Locate the cell with the specified text and output its [x, y] center coordinate. 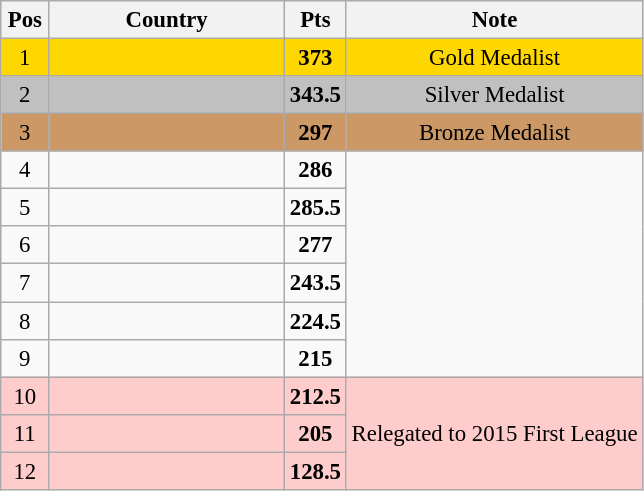
Country [167, 20]
3 [25, 133]
343.5 [315, 95]
6 [25, 245]
7 [25, 283]
4 [25, 170]
Pos [25, 20]
224.5 [315, 321]
Bronze Medalist [494, 133]
11 [25, 433]
Gold Medalist [494, 58]
373 [315, 58]
12 [25, 471]
205 [315, 433]
297 [315, 133]
9 [25, 358]
Silver Medalist [494, 95]
243.5 [315, 283]
8 [25, 321]
212.5 [315, 396]
128.5 [315, 471]
1 [25, 58]
Relegated to 2015 First League [494, 434]
285.5 [315, 208]
10 [25, 396]
215 [315, 358]
Pts [315, 20]
2 [25, 95]
286 [315, 170]
Note [494, 20]
277 [315, 245]
5 [25, 208]
